Scan for the cell matching the given text and deliver its (X, Y) coordinate at center. 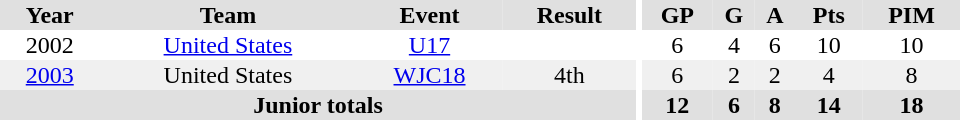
Result (570, 15)
14 (829, 105)
WJC18 (429, 75)
G (734, 15)
Pts (829, 15)
Junior totals (318, 105)
Year (50, 15)
12 (678, 105)
A (775, 15)
U17 (429, 45)
2003 (50, 75)
PIM (912, 15)
18 (912, 105)
4th (570, 75)
2002 (50, 45)
GP (678, 15)
Event (429, 15)
Team (228, 15)
